From the cell containing the given text, extract its center point as (X, Y) coordinate. 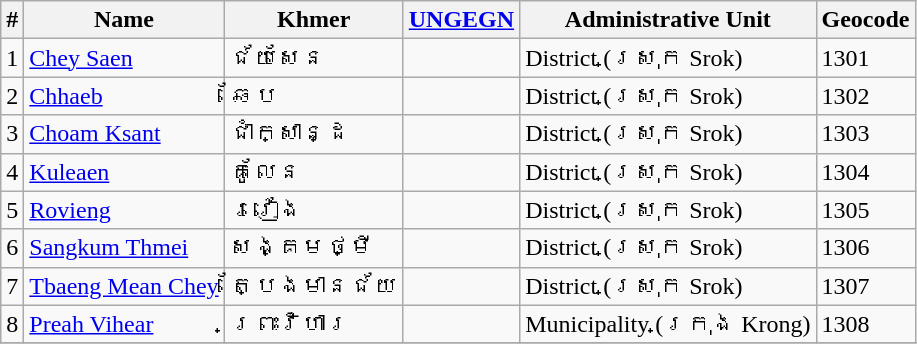
4 (12, 172)
ជ័យសែន (314, 58)
Tbaeng Mean Chey (124, 286)
រវៀង (314, 210)
7 (12, 286)
1305 (866, 210)
1306 (866, 248)
1307 (866, 286)
3 (12, 134)
Kuleaen (124, 172)
Preah Vihear (124, 324)
ជាំក្សាន្ដ (314, 134)
ឆែប (314, 96)
6 (12, 248)
2 (12, 96)
Administrative Unit (668, 20)
Rovieng (124, 210)
Chhaeb (124, 96)
5 (12, 210)
Choam Ksant (124, 134)
គូលែន (314, 172)
ព្រះវិហារ (314, 324)
1304 (866, 172)
# (12, 20)
Geocode (866, 20)
Sangkum Thmei (124, 248)
1303 (866, 134)
1301 (866, 58)
Name (124, 20)
Khmer (314, 20)
សង្គមថ្មី (314, 248)
8 (12, 324)
1 (12, 58)
ត្បែងមានជ័យ (314, 286)
UNGEGN (461, 20)
Municipality (ក្រុង Krong) (668, 324)
1308 (866, 324)
Chey Saen (124, 58)
1302 (866, 96)
